Determine the [x, y] coordinate at the center of the cell enclosing the given text.  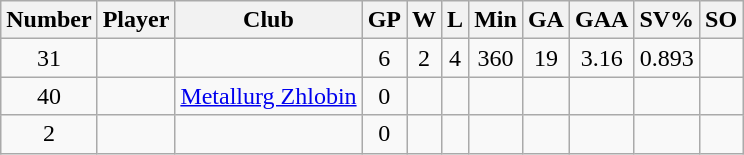
Club [268, 20]
GAA [601, 20]
W [424, 20]
Min [496, 20]
GP [384, 20]
SV% [667, 20]
SO [722, 20]
L [456, 20]
360 [496, 58]
Number [49, 20]
4 [456, 58]
31 [49, 58]
40 [49, 96]
0.893 [667, 58]
19 [546, 58]
6 [384, 58]
Player [136, 20]
3.16 [601, 58]
GA [546, 20]
Metallurg Zhlobin [268, 96]
